Identify which cell holds the provided text, then report its [X, Y] central coordinate. 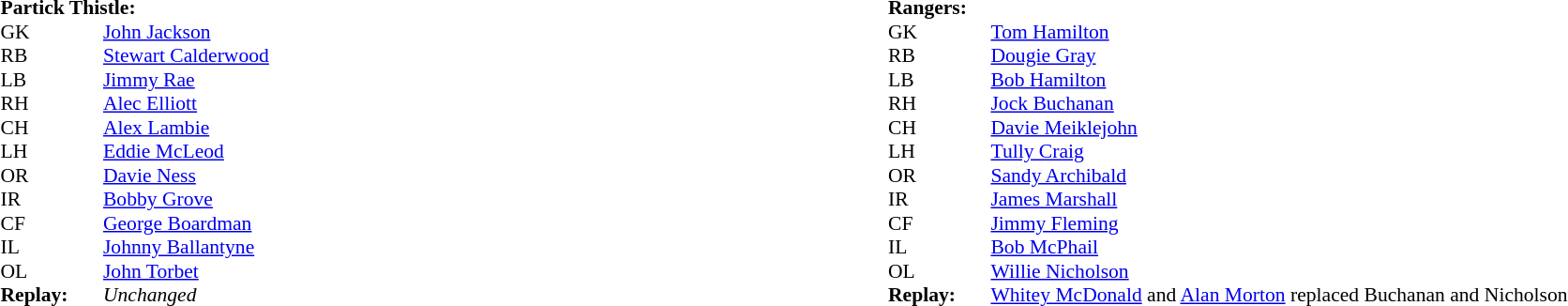
Alex Lambie [186, 128]
Tom Hamilton [1279, 32]
Davie Ness [186, 176]
Bobby Grove [186, 200]
John Jackson [186, 32]
Tully Craig [1279, 151]
Bob McPhail [1279, 247]
Bob Hamilton [1279, 80]
Alec Elliott [186, 104]
Davie Meiklejohn [1279, 128]
George Boardman [186, 223]
Jock Buchanan [1279, 104]
Willie Nicholson [1279, 271]
Jimmy Fleming [1279, 223]
James Marshall [1279, 200]
Stewart Calderwood [186, 55]
Eddie McLeod [186, 151]
Dougie Gray [1279, 55]
Jimmy Rae [186, 80]
Johnny Ballantyne [186, 247]
John Torbet [186, 271]
Sandy Archibald [1279, 176]
